Pinpoint the cell where the given text exists, returning its (x, y) midpoint coordinate. 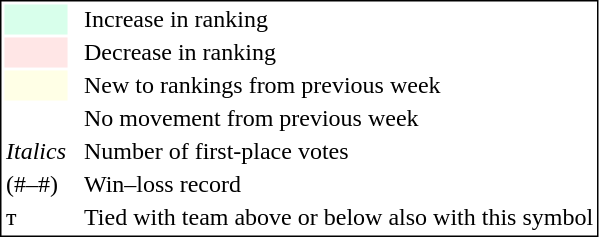
Italics (36, 151)
Number of first-place votes (338, 151)
Decrease in ranking (338, 53)
т (36, 217)
No movement from previous week (338, 119)
Tied with team above or below also with this symbol (338, 217)
(#–#) (36, 185)
Win–loss record (338, 185)
New to rankings from previous week (338, 85)
Increase in ranking (338, 19)
